Search for the cell housing the specified text and yield its [x, y] center coordinate. 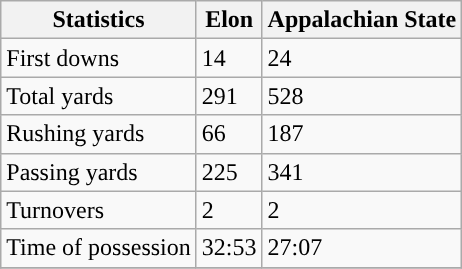
225 [229, 172]
341 [362, 172]
Turnovers [99, 210]
Total yards [99, 96]
Appalachian State [362, 20]
187 [362, 134]
32:53 [229, 248]
27:07 [362, 248]
First downs [99, 58]
24 [362, 58]
Statistics [99, 20]
66 [229, 134]
Elon [229, 20]
Time of possession [99, 248]
291 [229, 96]
Passing yards [99, 172]
Rushing yards [99, 134]
528 [362, 96]
14 [229, 58]
